Scan for the cell matching the given text and deliver its [x, y] coordinate at center. 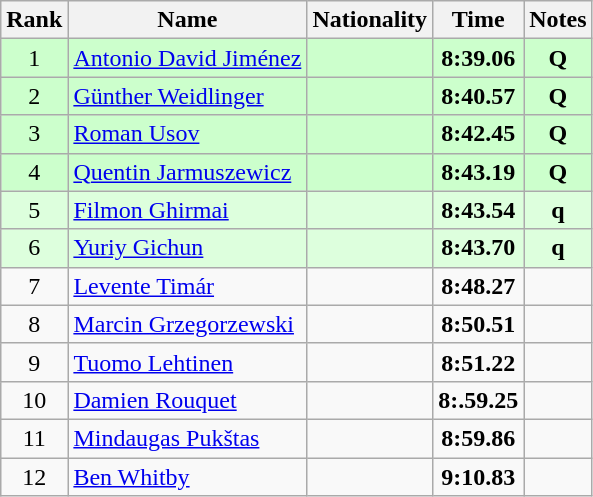
Günther Weidlinger [188, 96]
12 [34, 477]
Roman Usov [188, 134]
8:48.27 [478, 286]
Damien Rouquet [188, 400]
9:10.83 [478, 477]
8:43.19 [478, 172]
8:59.86 [478, 438]
3 [34, 134]
6 [34, 248]
Levente Timár [188, 286]
8:43.70 [478, 248]
1 [34, 58]
Nationality [370, 20]
8:40.57 [478, 96]
8:51.22 [478, 362]
7 [34, 286]
Rank [34, 20]
8:43.54 [478, 210]
8:42.45 [478, 134]
Filmon Ghirmai [188, 210]
8 [34, 324]
Notes [558, 20]
Name [188, 20]
Time [478, 20]
4 [34, 172]
2 [34, 96]
Marcin Grzegorzewski [188, 324]
Antonio David Jiménez [188, 58]
8:39.06 [478, 58]
8:50.51 [478, 324]
5 [34, 210]
Tuomo Lehtinen [188, 362]
Ben Whitby [188, 477]
8:.59.25 [478, 400]
11 [34, 438]
10 [34, 400]
Mindaugas Pukštas [188, 438]
Yuriy Gichun [188, 248]
Quentin Jarmuszewicz [188, 172]
9 [34, 362]
